Scan for the cell matching the given text and deliver its (x, y) coordinate at center. 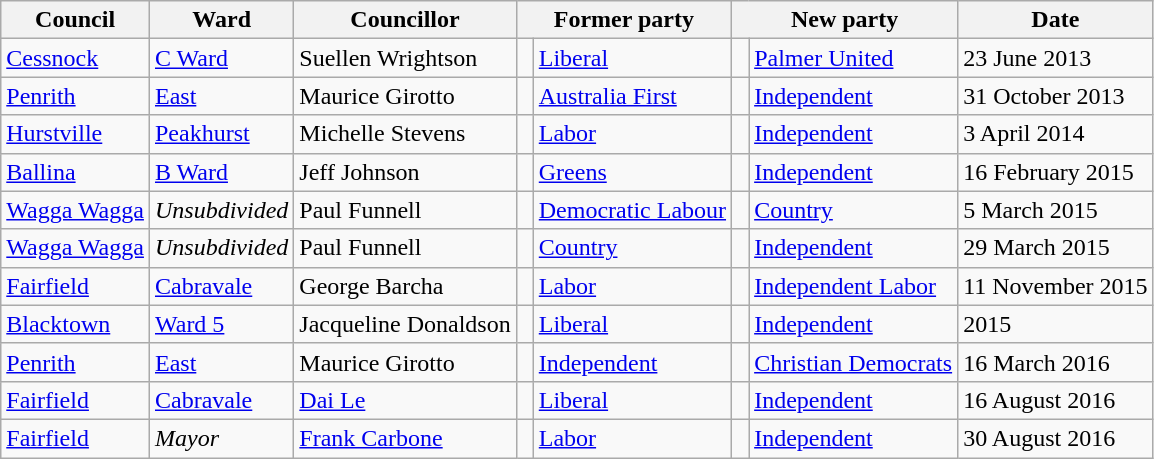
5 March 2015 (1056, 210)
2015 (1056, 324)
George Barcha (405, 286)
23 June 2013 (1056, 58)
Ward 5 (221, 324)
New party (845, 20)
Christian Democrats (854, 362)
3 April 2014 (1056, 134)
Council (76, 20)
11 November 2015 (1056, 286)
Cessnock (76, 58)
Mayor (221, 438)
Former party (624, 20)
31 October 2013 (1056, 96)
29 March 2015 (1056, 248)
Ward (221, 20)
Blacktown (76, 324)
Peakhurst (221, 134)
C Ward (221, 58)
Dai Le (405, 400)
Palmer United (854, 58)
16 February 2015 (1056, 172)
Jacqueline Donaldson (405, 324)
Jeff Johnson (405, 172)
Independent Labor (854, 286)
Michelle Stevens (405, 134)
Hurstville (76, 134)
30 August 2016 (1056, 438)
Ballina (76, 172)
Suellen Wrightson (405, 58)
Australia First (632, 96)
B Ward (221, 172)
16 March 2016 (1056, 362)
Date (1056, 20)
Greens (632, 172)
Frank Carbone (405, 438)
Democratic Labour (632, 210)
Councillor (405, 20)
16 August 2016 (1056, 400)
